Pinpoint the cell where the given text exists, returning its [X, Y] midpoint coordinate. 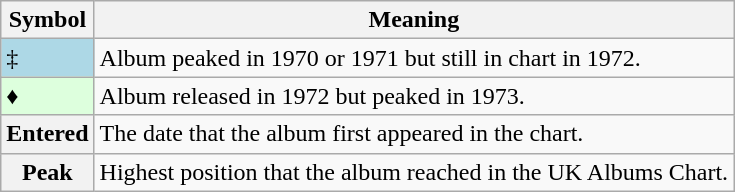
The date that the album first appeared in the chart. [414, 134]
Symbol [48, 20]
Peak [48, 172]
Entered [48, 134]
♦ [48, 96]
‡ [48, 58]
Highest position that the album reached in the UK Albums Chart. [414, 172]
Meaning [414, 20]
Album released in 1972 but peaked in 1973. [414, 96]
Album peaked in 1970 or 1971 but still in chart in 1972. [414, 58]
